From the cell containing the given text, extract its center point as [x, y] coordinate. 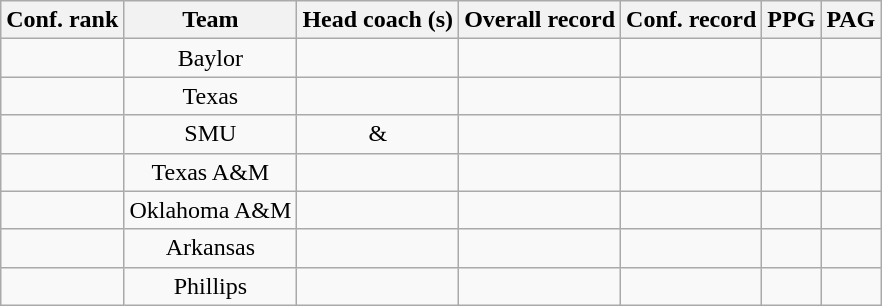
Conf. record [692, 20]
Phillips [210, 286]
Team [210, 20]
Oklahoma A&M [210, 210]
SMU [210, 134]
Texas [210, 96]
PPG [792, 20]
Conf. rank [62, 20]
PAG [851, 20]
Arkansas [210, 248]
Texas A&M [210, 172]
& [378, 134]
Baylor [210, 58]
Head coach (s) [378, 20]
Overall record [540, 20]
